Provide the [x, y] coordinate of the cell's center where the given text is located.  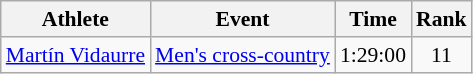
Time [373, 19]
11 [442, 55]
Athlete [76, 19]
Men's cross-country [242, 55]
Martín Vidaurre [76, 55]
Event [242, 19]
Rank [442, 19]
1:29:00 [373, 55]
